Search for the cell housing the specified text and yield its (x, y) center coordinate. 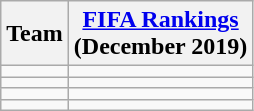
FIFA Rankings(December 2019) (160, 34)
Team (35, 34)
